Locate the cell with the specified text and output its [x, y] center coordinate. 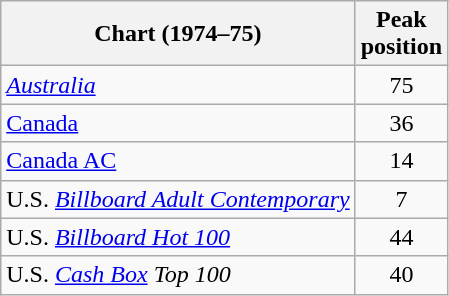
36 [401, 123]
40 [401, 275]
U.S. Cash Box Top 100 [178, 275]
Australia [178, 85]
44 [401, 237]
Chart (1974–75) [178, 34]
U.S. Billboard Hot 100 [178, 237]
7 [401, 199]
Canada [178, 123]
75 [401, 85]
U.S. Billboard Adult Contemporary [178, 199]
14 [401, 161]
Canada AC [178, 161]
Peakposition [401, 34]
